Return the (X, Y) coordinate for the center point of the cell that contains the specified text.  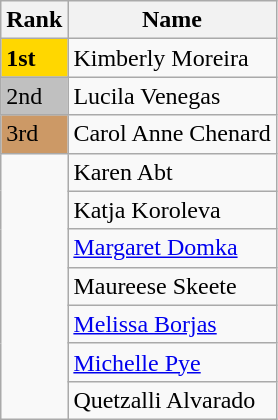
Michelle Pye (172, 362)
Lucila Venegas (172, 96)
Margaret Domka (172, 248)
3rd (34, 134)
Quetzalli Alvarado (172, 400)
2nd (34, 96)
Katja Koroleva (172, 210)
Carol Anne Chenard (172, 134)
Kimberly Moreira (172, 58)
Melissa Borjas (172, 324)
Name (172, 20)
Karen Abt (172, 172)
Rank (34, 20)
1st (34, 58)
Maureese Skeete (172, 286)
